Pinpoint the cell where the given text exists, returning its (X, Y) midpoint coordinate. 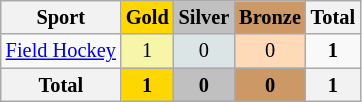
Silver (204, 17)
Field Hockey (61, 51)
Gold (148, 17)
Sport (61, 17)
Bronze (270, 17)
